From the cell containing the given text, extract its center point as [x, y] coordinate. 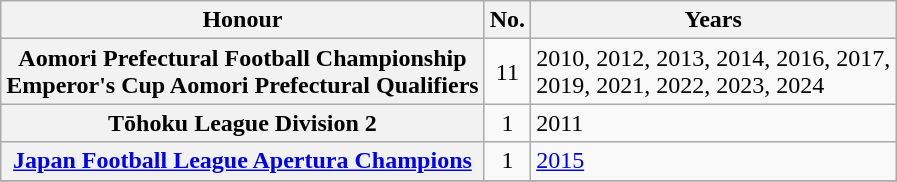
2010, 2012, 2013, 2014, 2016, 2017, 2019, 2021, 2022, 2023, 2024 [714, 72]
Honour [242, 20]
Aomori Prefectural Football Championship Emperor's Cup Aomori Prefectural Qualifiers [242, 72]
11 [507, 72]
Tōhoku League Division 2 [242, 123]
Years [714, 20]
No. [507, 20]
Japan Football League Apertura Champions [242, 161]
2015 [714, 161]
2011 [714, 123]
